Output the (x, y) coordinate of the center of the cell containing the given text.  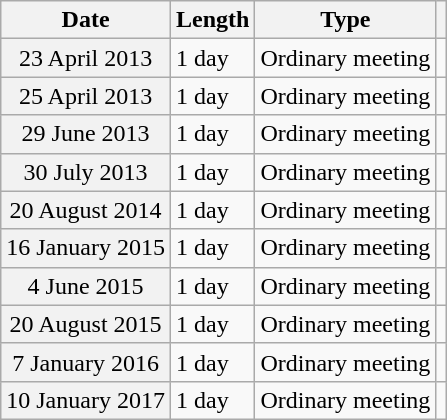
30 July 2013 (86, 172)
Date (86, 20)
10 January 2017 (86, 400)
23 April 2013 (86, 58)
20 August 2014 (86, 210)
16 January 2015 (86, 248)
25 April 2013 (86, 96)
20 August 2015 (86, 324)
4 June 2015 (86, 286)
7 January 2016 (86, 362)
Type (346, 20)
Length (212, 20)
29 June 2013 (86, 134)
